Scan for the cell matching the given text and deliver its [X, Y] coordinate at center. 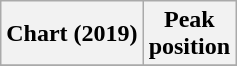
Chart (2019) [72, 34]
Peakposition [189, 34]
